Find where the given text appears and provide that cell's center as (x, y) coordinate. 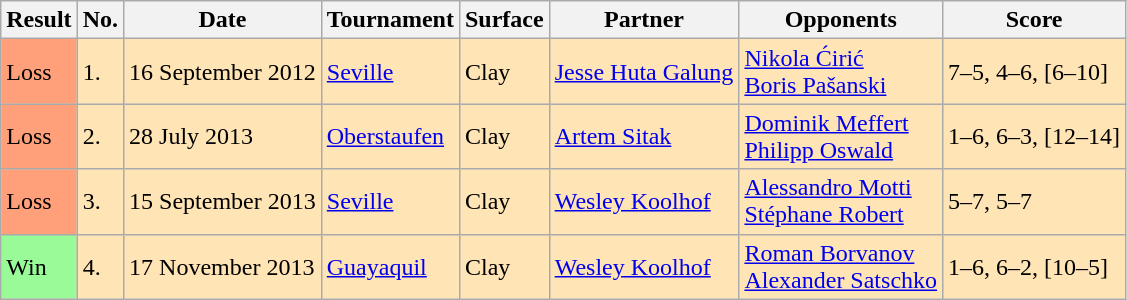
5–7, 5–7 (1034, 202)
Result (39, 20)
17 November 2013 (223, 266)
Nikola Ćirić Boris Pašanski (841, 72)
7–5, 4–6, [6–10] (1034, 72)
Roman Borvanov Alexander Satschko (841, 266)
Tournament (390, 20)
Opponents (841, 20)
Score (1034, 20)
4. (100, 266)
Guayaquil (390, 266)
Partner (644, 20)
Surface (504, 20)
16 September 2012 (223, 72)
Dominik Meffert Philipp Oswald (841, 136)
Win (39, 266)
3. (100, 202)
1–6, 6–2, [10–5] (1034, 266)
15 September 2013 (223, 202)
1. (100, 72)
Jesse Huta Galung (644, 72)
28 July 2013 (223, 136)
Oberstaufen (390, 136)
Alessandro Motti Stéphane Robert (841, 202)
Artem Sitak (644, 136)
No. (100, 20)
Date (223, 20)
1–6, 6–3, [12–14] (1034, 136)
2. (100, 136)
